Find where the given text appears and provide that cell's center as [X, Y] coordinate. 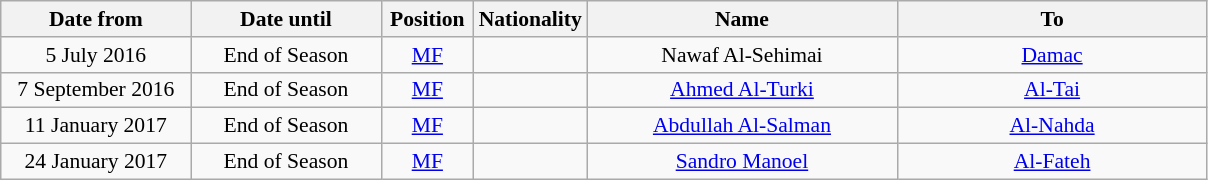
Damac [1052, 55]
Al-Nahda [1052, 126]
Date from [96, 19]
Nationality [530, 19]
Date until [286, 19]
Al-Tai [1052, 90]
5 July 2016 [96, 55]
11 January 2017 [96, 126]
Al-Fateh [1052, 162]
Nawaf Al-Sehimai [742, 55]
24 January 2017 [96, 162]
Ahmed Al-Turki [742, 90]
Position [428, 19]
To [1052, 19]
Name [742, 19]
7 September 2016 [96, 90]
Abdullah Al-Salman [742, 126]
Sandro Manoel [742, 162]
